Determine the (x, y) coordinate at the center of the cell enclosing the given text.  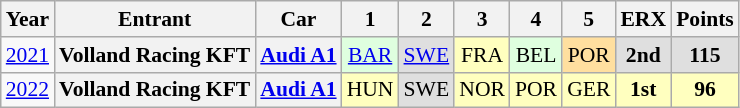
GER (588, 90)
HUN (370, 90)
1 (370, 19)
Car (298, 19)
1st (643, 90)
2021 (28, 55)
ERX (643, 19)
2022 (28, 90)
Points (705, 19)
Entrant (154, 19)
96 (705, 90)
NOR (482, 90)
5 (588, 19)
BAR (370, 55)
2 (427, 19)
Year (28, 19)
4 (536, 19)
3 (482, 19)
FRA (482, 55)
2nd (643, 55)
BEL (536, 55)
115 (705, 55)
